Scan for the cell matching the given text and deliver its (X, Y) coordinate at center. 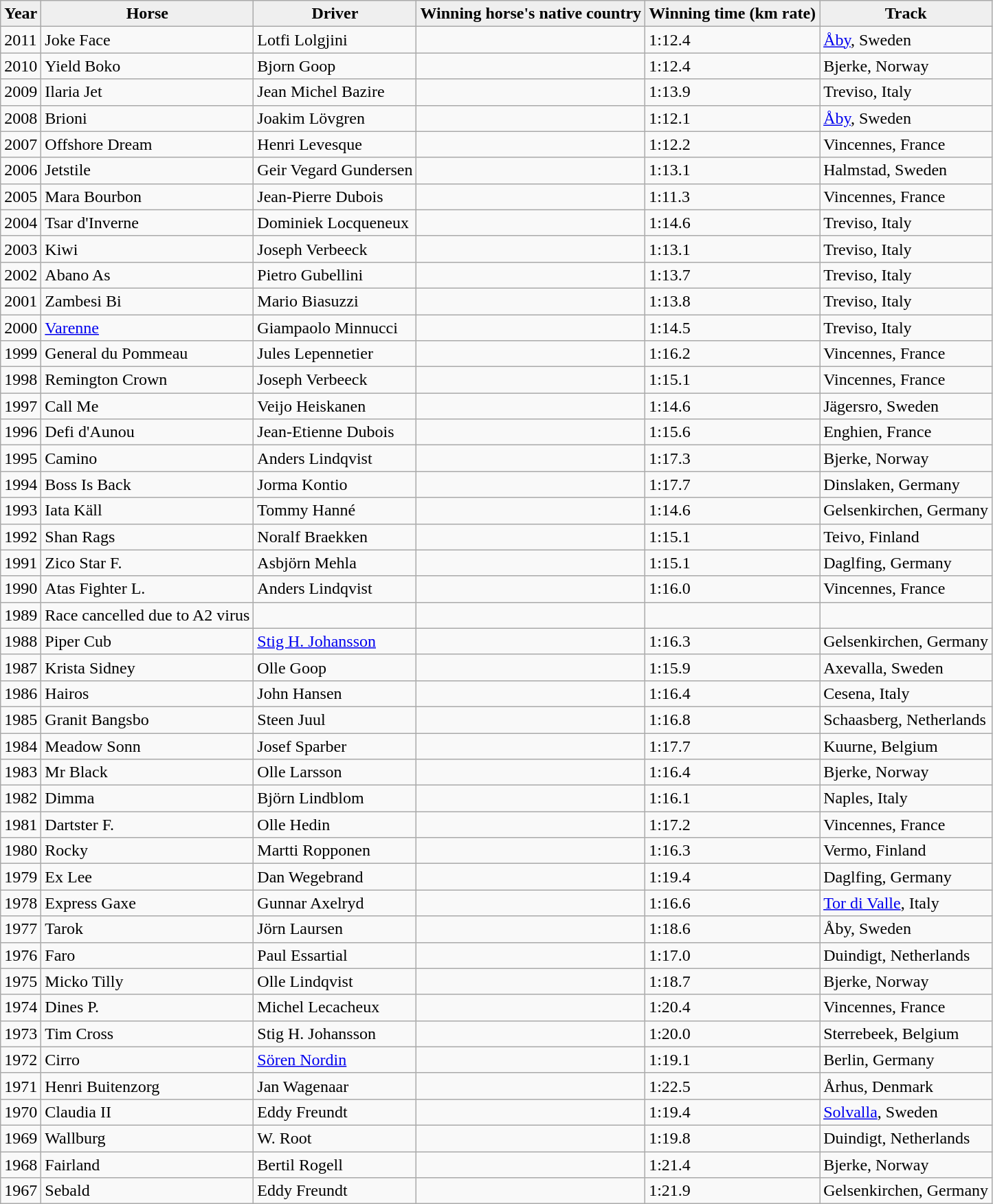
1:19.1 (733, 1060)
General du Pommeau (147, 354)
1996 (21, 432)
Olle Lindqvist (335, 981)
Jorma Kontio (335, 484)
1:12.2 (733, 144)
Veijo Heiskanen (335, 406)
Hairos (147, 693)
1970 (21, 1112)
1986 (21, 693)
Jörn Laursen (335, 929)
Meadow Sonn (147, 746)
1:15.6 (733, 432)
1974 (21, 1007)
Dartster F. (147, 825)
Rocky (147, 851)
Defi d'Aunou (147, 432)
Solvalla, Sweden (906, 1112)
Zambesi Bi (147, 301)
1:20.0 (733, 1034)
Vermo, Finland (906, 851)
1975 (21, 981)
Jean-Etienne Dubois (335, 432)
Bertil Rogell (335, 1165)
Year (21, 14)
1995 (21, 458)
1990 (21, 589)
2008 (21, 118)
Winning time (km rate) (733, 14)
1:17.0 (733, 955)
2009 (21, 92)
2000 (21, 328)
Micko Tilly (147, 981)
2011 (21, 40)
1984 (21, 746)
John Hansen (335, 693)
2004 (21, 223)
1998 (21, 380)
1988 (21, 641)
W. Root (335, 1138)
Tsar d'Inverne (147, 223)
1:18.6 (733, 929)
Asbjörn Mehla (335, 563)
1977 (21, 929)
1:13.7 (733, 275)
Jägersro, Sweden (906, 406)
Berlin, Germany (906, 1060)
Horse (147, 14)
2001 (21, 301)
Fairland (147, 1165)
1982 (21, 799)
2005 (21, 197)
Race cancelled due to A2 virus (147, 615)
1:20.4 (733, 1007)
Joke Face (147, 40)
1:14.5 (733, 328)
Shan Rags (147, 537)
Yield Boko (147, 66)
Tim Cross (147, 1034)
Zico Star F. (147, 563)
Camino (147, 458)
Tarok (147, 929)
Michel Lecacheux (335, 1007)
Tor di Valle, Italy (906, 903)
1973 (21, 1034)
Dan Wegebrand (335, 877)
Noralf Braekken (335, 537)
Krista Sidney (147, 667)
Dines P. (147, 1007)
1:22.5 (733, 1086)
1994 (21, 484)
1991 (21, 563)
Århus, Denmark (906, 1086)
Sterrebeek, Belgium (906, 1034)
Kuurne, Belgium (906, 746)
1969 (21, 1138)
Cirro (147, 1060)
Teivo, Finland (906, 537)
2007 (21, 144)
Boss Is Back (147, 484)
Driver (335, 14)
Cesena, Italy (906, 693)
2006 (21, 170)
1:18.7 (733, 981)
1972 (21, 1060)
Henri Buitenzorg (147, 1086)
1:15.9 (733, 667)
1971 (21, 1086)
1:17.2 (733, 825)
1:21.9 (733, 1191)
Sören Nordin (335, 1060)
1:16.2 (733, 354)
Winning horse's native country (531, 14)
Track (906, 14)
Jean Michel Bazire (335, 92)
Mr Black (147, 772)
Olle Goop (335, 667)
Jean-Pierre Dubois (335, 197)
Naples, Italy (906, 799)
Geir Vegard Gundersen (335, 170)
Jetstile (147, 170)
Schaasberg, Netherlands (906, 720)
Atas Fighter L. (147, 589)
Bjorn Goop (335, 66)
Claudia II (147, 1112)
Sebald (147, 1191)
1:19.8 (733, 1138)
1983 (21, 772)
Faro (147, 955)
Jules Lepennetier (335, 354)
Varenne (147, 328)
1993 (21, 511)
Gunnar Axelryd (335, 903)
1985 (21, 720)
1:13.8 (733, 301)
Halmstad, Sweden (906, 170)
1:16.8 (733, 720)
Offshore Dream (147, 144)
1:12.1 (733, 118)
1:16.0 (733, 589)
1997 (21, 406)
2010 (21, 66)
1968 (21, 1165)
1:11.3 (733, 197)
Jan Wagenaar (335, 1086)
Olle Hedin (335, 825)
Wallburg (147, 1138)
Josef Sparber (335, 746)
Steen Juul (335, 720)
2003 (21, 249)
Ilaria Jet (147, 92)
1981 (21, 825)
Call Me (147, 406)
Paul Essartial (335, 955)
1:13.9 (733, 92)
Granit Bangsbo (147, 720)
Dimma (147, 799)
Piper Cub (147, 641)
Martti Ropponen (335, 851)
Giampaolo Minnucci (335, 328)
1967 (21, 1191)
Express Gaxe (147, 903)
Pietro Gubellini (335, 275)
Abano As (147, 275)
Dominiek Locqueneux (335, 223)
Kiwi (147, 249)
1976 (21, 955)
Joakim Lövgren (335, 118)
Ex Lee (147, 877)
Olle Larsson (335, 772)
Iata Käll (147, 511)
1980 (21, 851)
1:21.4 (733, 1165)
Tommy Hanné (335, 511)
Mario Biasuzzi (335, 301)
Axevalla, Sweden (906, 667)
Brioni (147, 118)
2002 (21, 275)
1978 (21, 903)
Björn Lindblom (335, 799)
1992 (21, 537)
1987 (21, 667)
1:16.1 (733, 799)
1989 (21, 615)
Mara Bourbon (147, 197)
Remington Crown (147, 380)
Enghien, France (906, 432)
Henri Levesque (335, 144)
1:17.3 (733, 458)
1999 (21, 354)
1:16.6 (733, 903)
1979 (21, 877)
Dinslaken, Germany (906, 484)
Lotfi Lolgjini (335, 40)
